Search for the cell housing the specified text and yield its [x, y] center coordinate. 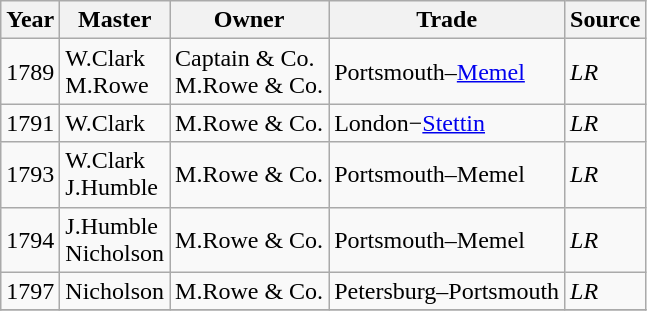
W.ClarkM.Rowe [115, 72]
1791 [30, 123]
Petersburg–Portsmouth [447, 291]
Nicholson [115, 291]
Master [115, 20]
Trade [447, 20]
1794 [30, 240]
W.ClarkJ.Humble [115, 174]
Year [30, 20]
London−Stettin [447, 123]
W.Clark [115, 123]
1797 [30, 291]
J.HumbleNicholson [115, 240]
1793 [30, 174]
Source [606, 20]
Captain & Co.M.Rowe & Co. [250, 72]
Owner [250, 20]
1789 [30, 72]
